Determine the (X, Y) coordinate at the center of the cell enclosing the given text.  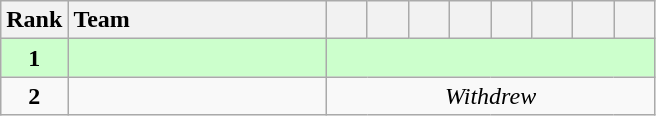
1 (34, 58)
Withdrew (490, 96)
2 (34, 96)
Rank (34, 20)
Team (198, 20)
